Return (x, y) of the center of cell containing provided text 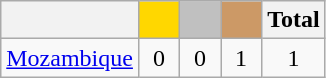
Mozambique (70, 58)
Total (294, 20)
